Find where the given text appears and provide that cell's center as (X, Y) coordinate. 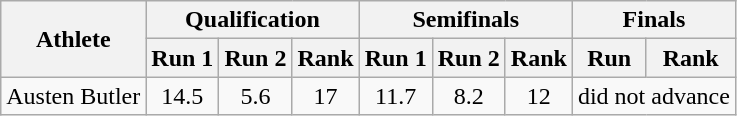
Run (609, 58)
8.2 (468, 96)
12 (538, 96)
Athlete (74, 39)
Austen Butler (74, 96)
Semifinals (466, 20)
5.6 (256, 96)
11.7 (396, 96)
17 (326, 96)
did not advance (654, 96)
14.5 (182, 96)
Finals (654, 20)
Qualification (252, 20)
